Identify which cell holds the provided text, then report its [X, Y] central coordinate. 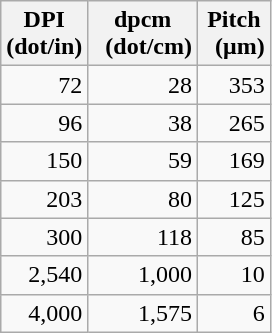
80 [143, 199]
6 [234, 313]
DPI (dot/in) [44, 34]
300 [44, 237]
118 [143, 237]
10 [234, 275]
203 [44, 199]
85 [234, 237]
96 [44, 123]
353 [234, 85]
1,000 [143, 275]
72 [44, 85]
169 [234, 161]
dpcm (dot/cm) [143, 34]
59 [143, 161]
1,575 [143, 313]
38 [143, 123]
28 [143, 85]
2,540 [44, 275]
Pitch (μm) [234, 34]
150 [44, 161]
125 [234, 199]
4,000 [44, 313]
265 [234, 123]
